Scan for the cell matching the given text and deliver its (x, y) coordinate at center. 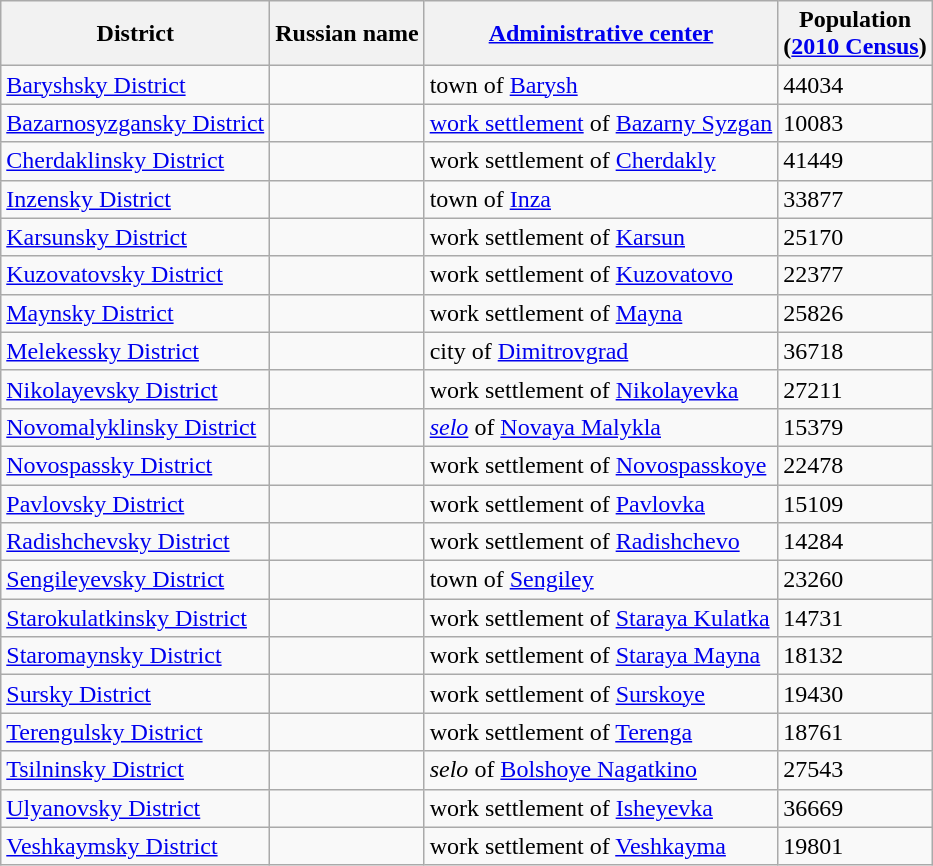
Baryshsky District (136, 85)
Pavlovsky District (136, 503)
Staromaynsky District (136, 656)
work settlement of Mayna (601, 313)
Inzensky District (136, 199)
work settlement of Kuzovatovo (601, 275)
Novospassky District (136, 465)
Novomalyklinsky District (136, 427)
41449 (855, 161)
work settlement of Veshkayma (601, 846)
Maynsky District (136, 313)
Cherdaklinsky District (136, 161)
18132 (855, 656)
Population(2010 Census) (855, 34)
22377 (855, 275)
town of Barysh (601, 85)
work settlement of Bazarny Syzgan (601, 123)
18761 (855, 732)
19801 (855, 846)
Sengileyevsky District (136, 580)
44034 (855, 85)
Sursky District (136, 694)
town of Inza (601, 199)
work settlement of Cherdakly (601, 161)
Melekessky District (136, 351)
25170 (855, 237)
Bazarnosyzgansky District (136, 123)
27543 (855, 770)
Nikolayevsky District (136, 389)
36718 (855, 351)
work settlement of Novospasskoye (601, 465)
22478 (855, 465)
work settlement of Pavlovka (601, 503)
Karsunsky District (136, 237)
15109 (855, 503)
Veshkaymsky District (136, 846)
work settlement of Terenga (601, 732)
selo of Bolshoye Nagatkino (601, 770)
work settlement of Radishchevo (601, 542)
work settlement of Isheyevka (601, 808)
25826 (855, 313)
Administrative center (601, 34)
Starokulatkinsky District (136, 618)
Terengulsky District (136, 732)
work settlement of Surskoye (601, 694)
town of Sengiley (601, 580)
work settlement of Staraya Kulatka (601, 618)
14731 (855, 618)
Ulyanovsky District (136, 808)
23260 (855, 580)
Tsilninsky District (136, 770)
10083 (855, 123)
19430 (855, 694)
Radishchevsky District (136, 542)
33877 (855, 199)
Russian name (347, 34)
36669 (855, 808)
15379 (855, 427)
14284 (855, 542)
city of Dimitrovgrad (601, 351)
District (136, 34)
work settlement of Karsun (601, 237)
work settlement of Nikolayevka (601, 389)
work settlement of Staraya Mayna (601, 656)
27211 (855, 389)
Kuzovatovsky District (136, 275)
selo of Novaya Malykla (601, 427)
